Detect which cell encompasses the target text, then output its (x, y) center coordinate. 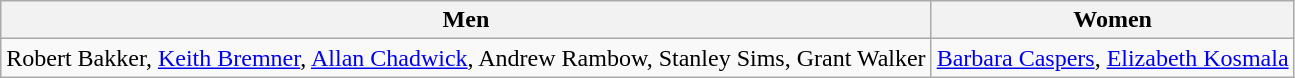
Robert Bakker, Keith Bremner, Allan Chadwick, Andrew Rambow, Stanley Sims, Grant Walker (466, 58)
Barbara Caspers, Elizabeth Kosmala (1112, 58)
Men (466, 20)
Women (1112, 20)
